Return the [X, Y] coordinate for the center point of the cell that contains the specified text.  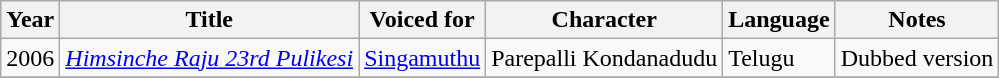
Parepalli Kondanadudu [604, 58]
Voiced for [422, 20]
2006 [30, 58]
Dubbed version [917, 58]
Year [30, 20]
Himsinche Raju 23rd Pulikesi [210, 58]
Telugu [779, 58]
Language [779, 20]
Singamuthu [422, 58]
Character [604, 20]
Notes [917, 20]
Title [210, 20]
